Detect which cell encompasses the target text, then output its (x, y) center coordinate. 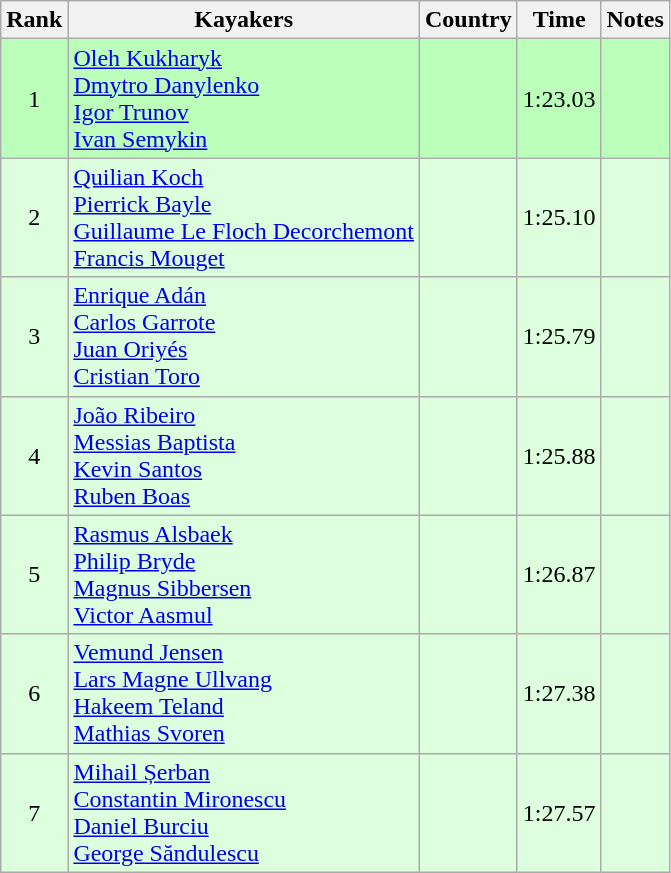
7 (34, 812)
2 (34, 218)
6 (34, 694)
Rasmus AlsbaekPhilip BrydeMagnus SibbersenVictor Aasmul (244, 574)
Notes (635, 20)
Rank (34, 20)
Kayakers (244, 20)
1 (34, 98)
Quilian KochPierrick BayleGuillaume Le Floch DecorchemontFrancis Mouget (244, 218)
Mihail ȘerbanConstantin MironescuDaniel BurciuGeorge Săndulescu (244, 812)
1:27.57 (559, 812)
1:27.38 (559, 694)
João RibeiroMessias BaptistaKevin SantosRuben Boas (244, 456)
Enrique AdánCarlos GarroteJuan OriyésCristian Toro (244, 336)
Country (468, 20)
4 (34, 456)
3 (34, 336)
Vemund JensenLars Magne UllvangHakeem TelandMathias Svoren (244, 694)
Oleh KukharykDmytro DanylenkoIgor TrunovIvan Semykin (244, 98)
1:25.79 (559, 336)
1:23.03 (559, 98)
1:25.10 (559, 218)
1:25.88 (559, 456)
1:26.87 (559, 574)
5 (34, 574)
Time (559, 20)
